Identify which cell holds the provided text, then report its (x, y) central coordinate. 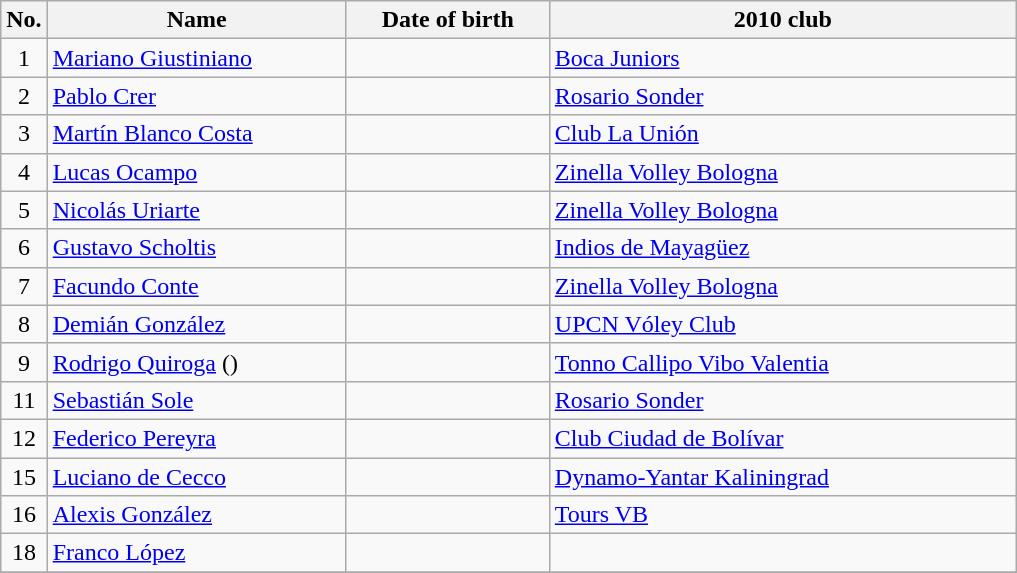
Tours VB (782, 515)
Club La Unión (782, 134)
12 (24, 438)
15 (24, 477)
4 (24, 172)
Martín Blanco Costa (196, 134)
Mariano Giustiniano (196, 58)
Sebastián Sole (196, 400)
2010 club (782, 20)
Name (196, 20)
11 (24, 400)
9 (24, 362)
Federico Pereyra (196, 438)
8 (24, 324)
1 (24, 58)
Club Ciudad de Bolívar (782, 438)
Franco López (196, 553)
Rodrigo Quiroga () (196, 362)
Boca Juniors (782, 58)
6 (24, 248)
Lucas Ocampo (196, 172)
Facundo Conte (196, 286)
Luciano de Cecco (196, 477)
Dynamo-Yantar Kaliningrad (782, 477)
Alexis González (196, 515)
7 (24, 286)
3 (24, 134)
Indios de Mayagüez (782, 248)
No. (24, 20)
18 (24, 553)
Tonno Callipo Vibo Valentia (782, 362)
Pablo Crer (196, 96)
Date of birth (448, 20)
2 (24, 96)
Nicolás Uriarte (196, 210)
5 (24, 210)
16 (24, 515)
Demián González (196, 324)
UPCN Vóley Club (782, 324)
Gustavo Scholtis (196, 248)
